For the text-containing cell, return its midpoint in [X, Y] coordinate format. 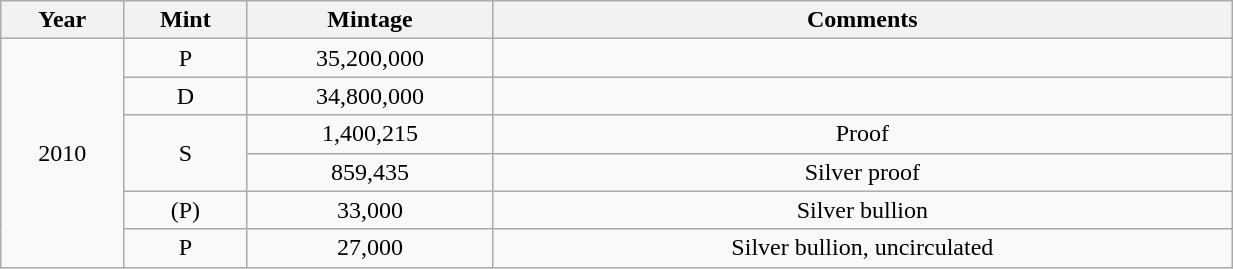
Year [62, 20]
D [186, 96]
Proof [862, 134]
Mintage [370, 20]
Silver proof [862, 172]
34,800,000 [370, 96]
27,000 [370, 248]
33,000 [370, 210]
Comments [862, 20]
Silver bullion, uncirculated [862, 248]
859,435 [370, 172]
Silver bullion [862, 210]
1,400,215 [370, 134]
35,200,000 [370, 58]
2010 [62, 153]
S [186, 153]
(P) [186, 210]
Mint [186, 20]
